From the cell containing the given text, extract its center point as (x, y) coordinate. 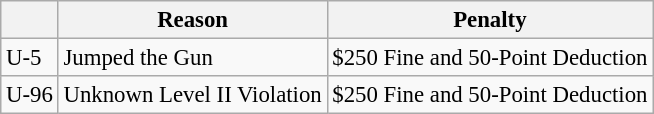
U-5 (30, 58)
Unknown Level II Violation (192, 95)
Penalty (490, 20)
U-96 (30, 95)
Reason (192, 20)
Jumped the Gun (192, 58)
